Capture the cell that displays the provided text and extract its (x, y) central coordinate. 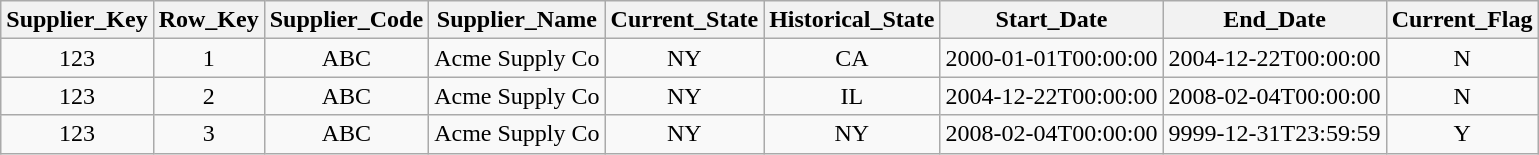
Start_Date (1052, 20)
1 (208, 58)
Current_Flag (1462, 20)
2 (208, 96)
End_Date (1274, 20)
Supplier_Name (517, 20)
Current_State (684, 20)
3 (208, 134)
9999-12-31T23:59:59 (1274, 134)
CA (852, 58)
IL (852, 96)
Historical_State (852, 20)
Supplier_Code (346, 20)
Y (1462, 134)
Row_Key (208, 20)
Supplier_Key (77, 20)
2000-01-01T00:00:00 (1052, 58)
